Return [X, Y] of the center of cell containing provided text 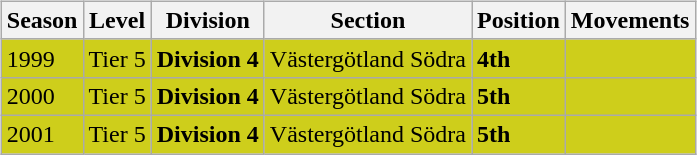
4th [519, 58]
Movements [630, 20]
Position [519, 20]
Division [208, 20]
Season [42, 20]
Level [117, 20]
2001 [42, 134]
1999 [42, 58]
Section [368, 20]
2000 [42, 96]
